Scan for the cell matching the given text and deliver its (X, Y) coordinate at center. 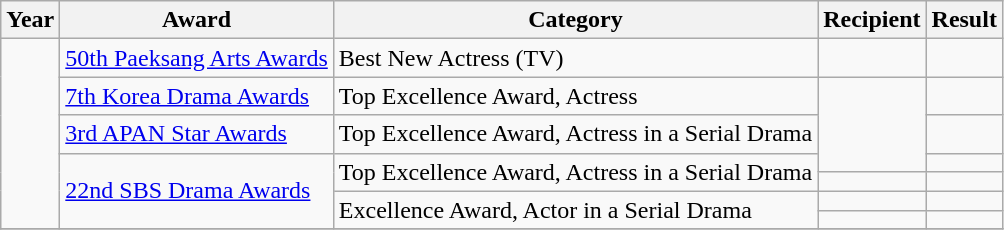
Category (575, 20)
22nd SBS Drama Awards (197, 191)
3rd APAN Star Awards (197, 134)
Top Excellence Award, Actress (575, 96)
50th Paeksang Arts Awards (197, 58)
Excellence Award, Actor in a Serial Drama (575, 210)
Result (964, 20)
7th Korea Drama Awards (197, 96)
Best New Actress (TV) (575, 58)
Award (197, 20)
Year (30, 20)
Recipient (872, 20)
